From the cell containing the given text, extract its center point as (X, Y) coordinate. 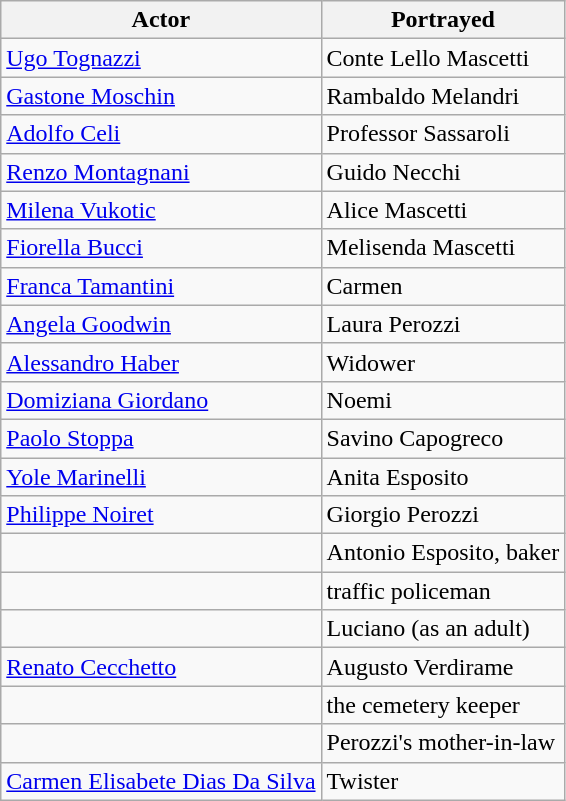
Philippe Noiret (161, 515)
Augusto Verdirame (443, 667)
Actor (161, 20)
Twister (443, 781)
Antonio Esposito, baker (443, 553)
Domiziana Giordano (161, 400)
Carmen (443, 286)
Renato Cecchetto (161, 667)
Giorgio Perozzi (443, 515)
Carmen Elisabete Dias Da Silva (161, 781)
the cemetery keeper (443, 705)
Angela Goodwin (161, 324)
Renzo Montagnani (161, 172)
Laura Perozzi (443, 324)
Conte Lello Mascetti (443, 58)
Anita Esposito (443, 477)
Milena Vukotic (161, 210)
Gastone Moschin (161, 96)
Paolo Stoppa (161, 438)
Professor Sassaroli (443, 134)
Alessandro Haber (161, 362)
traffic policeman (443, 591)
Rambaldo Melandri (443, 96)
Portrayed (443, 20)
Ugo Tognazzi (161, 58)
Melisenda Mascetti (443, 248)
Luciano (as an adult) (443, 629)
Guido Necchi (443, 172)
Adolfo Celi (161, 134)
Widower (443, 362)
Savino Capogreco (443, 438)
Perozzi's mother-in-law (443, 743)
Noemi (443, 400)
Franca Tamantini (161, 286)
Yole Marinelli (161, 477)
Fiorella Bucci (161, 248)
Alice Mascetti (443, 210)
